For the text-containing cell, return its midpoint in [X, Y] coordinate format. 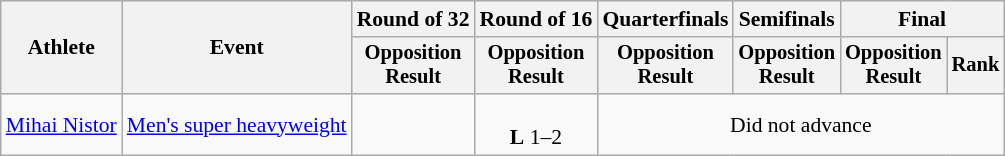
Semifinals [786, 19]
Men's super heavyweight [237, 124]
Final [922, 19]
Mihai Nistor [62, 124]
L 1–2 [536, 124]
Athlete [62, 48]
Round of 32 [414, 19]
Quarterfinals [665, 19]
Rank [976, 66]
Event [237, 48]
Did not advance [800, 124]
Round of 16 [536, 19]
